Find where the given text appears and provide that cell's center as (x, y) coordinate. 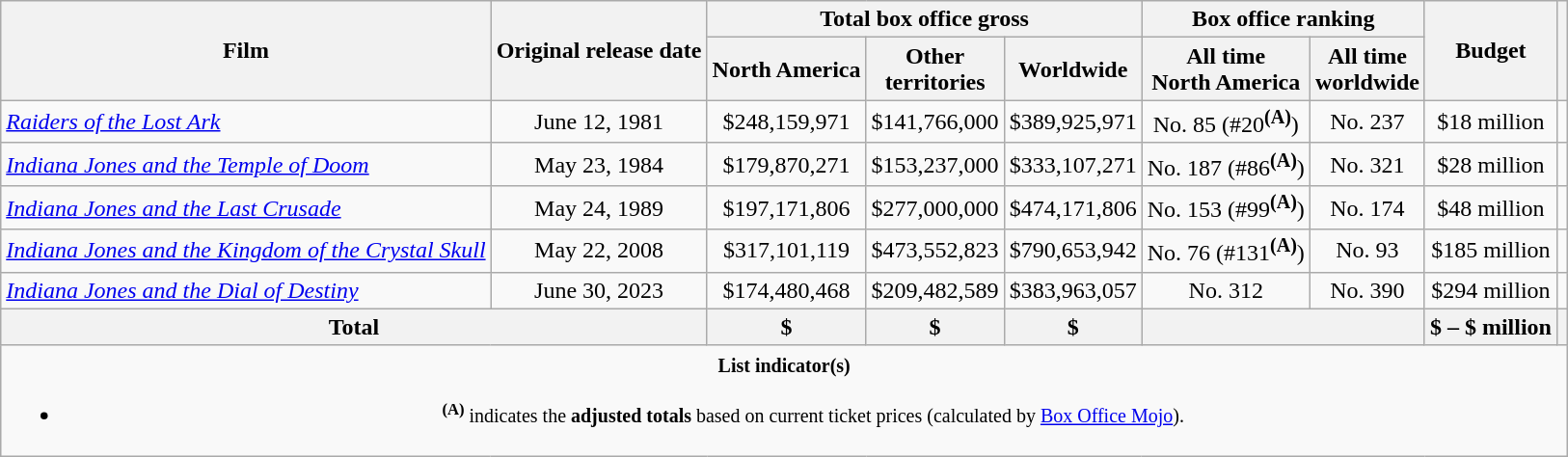
No. 76 (#131(A)) (1226, 251)
No. 237 (1367, 121)
Indiana Jones and the Kingdom of the Crystal Skull (246, 251)
$174,480,468 (787, 290)
No. 93 (1367, 251)
$277,000,000 (935, 208)
Otherterritories (935, 69)
$179,870,271 (787, 164)
$333,107,271 (1072, 164)
$294 million (1491, 290)
No. 85 (#20(A)) (1226, 121)
Original release date (599, 50)
All timeNorth America (1226, 69)
No. 390 (1367, 290)
May 24, 1989 (599, 208)
Total box office gross (924, 19)
$790,653,942 (1072, 251)
$383,963,057 (1072, 290)
Budget (1491, 50)
$474,171,806 (1072, 208)
No. 174 (1367, 208)
$389,925,971 (1072, 121)
$153,237,000 (935, 164)
No. 312 (1226, 290)
Indiana Jones and the Last Crusade (246, 208)
No. 321 (1367, 164)
Indiana Jones and the Temple of Doom (246, 164)
North America (787, 69)
Indiana Jones and the Dial of Destiny (246, 290)
Total (354, 327)
$18 million (1491, 121)
$209,482,589 (935, 290)
List indicator(s)(A) indicates the adjusted totals based on current ticket prices (calculated by Box Office Mojo). (785, 401)
May 22, 2008 (599, 251)
$317,101,119 (787, 251)
No. 187 (#86(A)) (1226, 164)
June 12, 1981 (599, 121)
$197,171,806 (787, 208)
$48 million (1491, 208)
$ – $ million (1491, 327)
$473,552,823 (935, 251)
$141,766,000 (935, 121)
Box office ranking (1283, 19)
Raiders of the Lost Ark (246, 121)
Film (246, 50)
June 30, 2023 (599, 290)
$248,159,971 (787, 121)
Worldwide (1072, 69)
$185 million (1491, 251)
$28 million (1491, 164)
No. 153 (#99(A)) (1226, 208)
All timeworldwide (1367, 69)
May 23, 1984 (599, 164)
